Identify which cell holds the provided text, then report its [x, y] central coordinate. 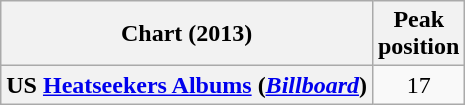
Peakposition [418, 34]
Chart (2013) [187, 34]
17 [418, 85]
US Heatseekers Albums (Billboard) [187, 85]
